Scan for the cell matching the given text and deliver its [x, y] coordinate at center. 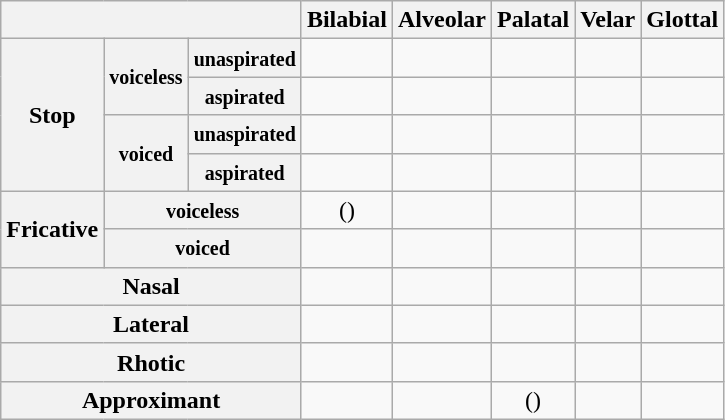
Approximant [152, 400]
Bilabial [346, 20]
Glottal [682, 20]
Nasal [152, 286]
Velar [608, 20]
Palatal [534, 20]
Rhotic [152, 362]
Stop [52, 115]
Lateral [152, 324]
Alveolar [442, 20]
Fricative [52, 229]
